Search for the cell housing the specified text and yield its (X, Y) center coordinate. 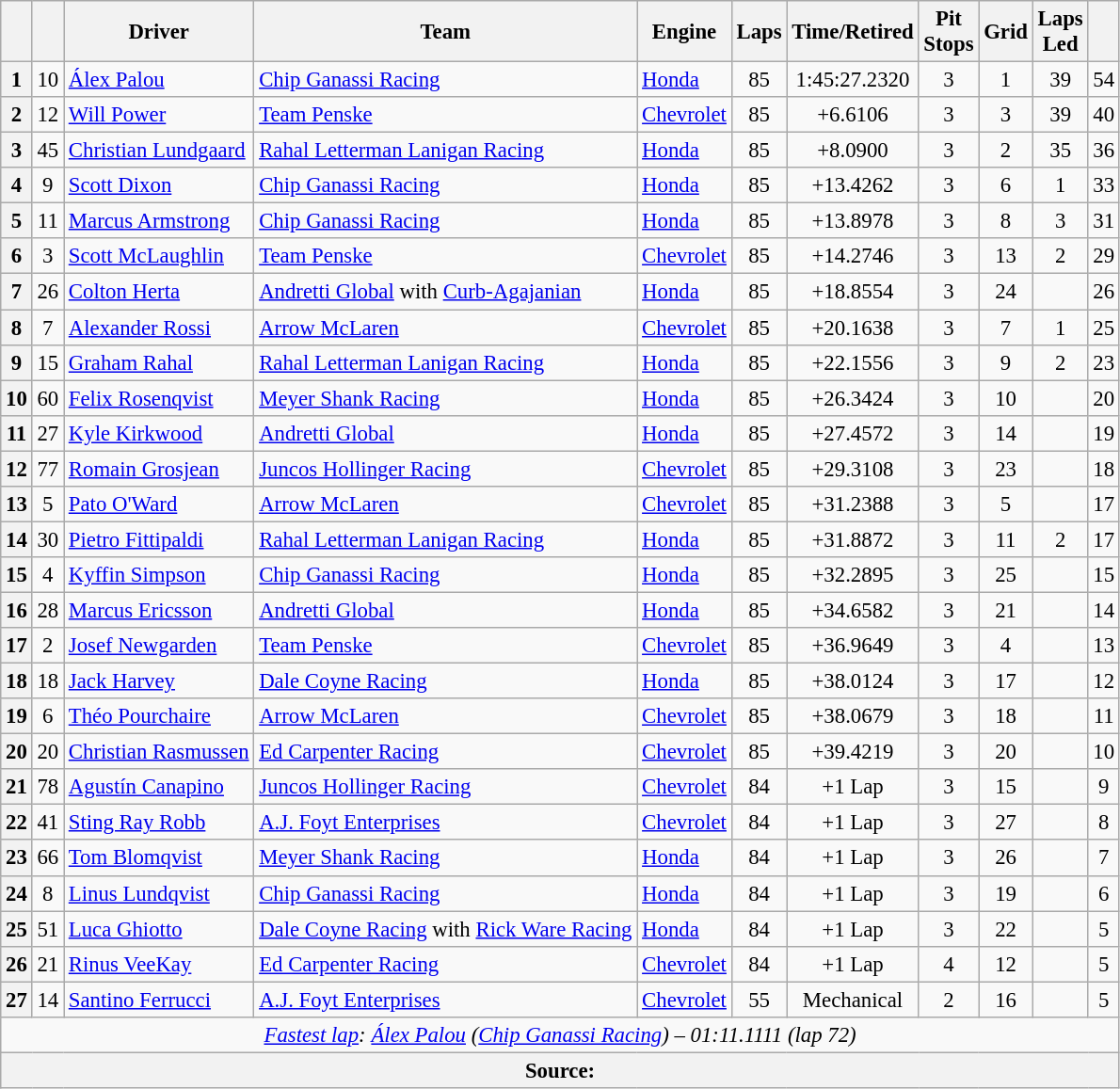
Dale Coyne Racing with Rick Ware Racing (446, 929)
Scott Dixon (159, 185)
33 (1103, 185)
Santino Ferrucci (159, 1000)
+31.2388 (853, 504)
Graham Rahal (159, 362)
Linus Lundqvist (159, 893)
Andretti Global with Curb-Agajanian (446, 292)
Alexander Rossi (159, 328)
Colton Herta (159, 292)
Jack Harvey (159, 681)
Rinus VeeKay (159, 964)
Álex Palou (159, 80)
51 (47, 929)
Josef Newgarden (159, 646)
+8.0900 (853, 151)
55 (759, 1000)
54 (1103, 80)
Felix Rosenqvist (159, 398)
+13.8978 (853, 221)
Source: (561, 1070)
+38.0679 (853, 716)
29 (1103, 257)
+13.4262 (853, 185)
Time/Retired (853, 32)
Christian Rasmussen (159, 752)
77 (47, 469)
Agustín Canapino (159, 787)
60 (47, 398)
Laps (759, 32)
78 (47, 787)
+29.3108 (853, 469)
Kyffin Simpson (159, 575)
Mechanical (853, 1000)
Tom Blomqvist (159, 858)
+39.4219 (853, 752)
36 (1103, 151)
Grid (1005, 32)
Scott McLaughlin (159, 257)
Driver (159, 32)
Engine (684, 32)
+18.8554 (853, 292)
+20.1638 (853, 328)
+38.0124 (853, 681)
35 (1060, 151)
LapsLed (1060, 32)
Dale Coyne Racing (446, 681)
31 (1103, 221)
66 (47, 858)
28 (47, 610)
+27.4572 (853, 433)
+31.8872 (853, 539)
Pato O'Ward (159, 504)
+26.3424 (853, 398)
1:45:27.2320 (853, 80)
Luca Ghiotto (159, 929)
Kyle Kirkwood (159, 433)
40 (1103, 115)
Team (446, 32)
+36.9649 (853, 646)
Marcus Armstrong (159, 221)
Will Power (159, 115)
PitStops (949, 32)
Marcus Ericsson (159, 610)
+14.2746 (853, 257)
+6.6106 (853, 115)
Fastest lap: Álex Palou (Chip Ganassi Racing) – 01:11.1111 (lap 72) (561, 1035)
+22.1556 (853, 362)
Sting Ray Robb (159, 823)
Romain Grosjean (159, 469)
45 (47, 151)
41 (47, 823)
Pietro Fittipaldi (159, 539)
Théo Pourchaire (159, 716)
+32.2895 (853, 575)
+34.6582 (853, 610)
Christian Lundgaard (159, 151)
30 (47, 539)
